Search for the cell housing the specified text and yield its [x, y] center coordinate. 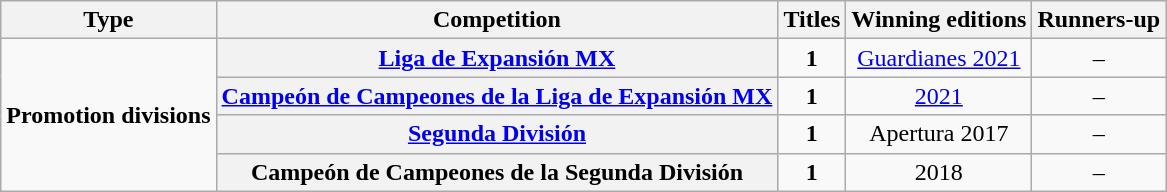
Campeón de Campeones de la Liga de Expansión MX [497, 96]
2018 [939, 172]
Apertura 2017 [939, 134]
Campeón de Campeones de la Segunda División [497, 172]
Runners-up [1099, 20]
Liga de Expansión MX [497, 58]
Promotion divisions [108, 115]
Titles [812, 20]
Segunda División [497, 134]
Type [108, 20]
Winning editions [939, 20]
Guardianes 2021 [939, 58]
2021 [939, 96]
Competition [497, 20]
